Return the (x, y) coordinate for the center point of the cell that contains the specified text.  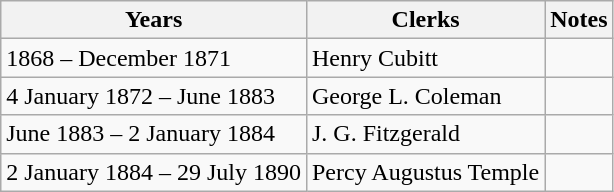
J. G. Fitzgerald (425, 134)
4 January 1872 – June 1883 (154, 96)
1868 – December 1871 (154, 58)
Clerks (425, 20)
Notes (579, 20)
George L. Coleman (425, 96)
2 January 1884 – 29 July 1890 (154, 172)
Years (154, 20)
June 1883 – 2 January 1884 (154, 134)
Percy Augustus Temple (425, 172)
Henry Cubitt (425, 58)
